Find where the given text appears and provide that cell's center as [X, Y] coordinate. 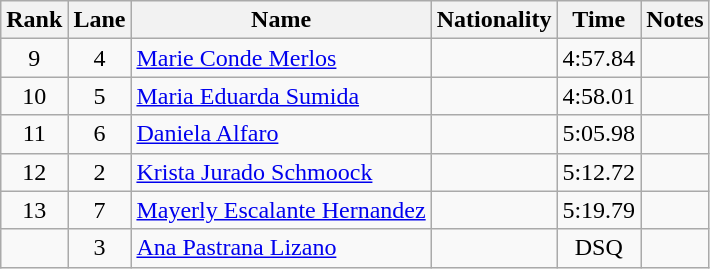
2 [100, 172]
Notes [675, 20]
4 [100, 58]
4:57.84 [599, 58]
4:58.01 [599, 96]
11 [34, 134]
12 [34, 172]
5:12.72 [599, 172]
5:05.98 [599, 134]
3 [100, 248]
6 [100, 134]
Lane [100, 20]
Time [599, 20]
10 [34, 96]
13 [34, 210]
7 [100, 210]
Krista Jurado Schmoock [281, 172]
Marie Conde Merlos [281, 58]
5:19.79 [599, 210]
9 [34, 58]
Mayerly Escalante Hernandez [281, 210]
Maria Eduarda Sumida [281, 96]
5 [100, 96]
Name [281, 20]
Ana Pastrana Lizano [281, 248]
DSQ [599, 248]
Rank [34, 20]
Daniela Alfaro [281, 134]
Nationality [494, 20]
